Locate the cell with the specified text and output its (X, Y) center coordinate. 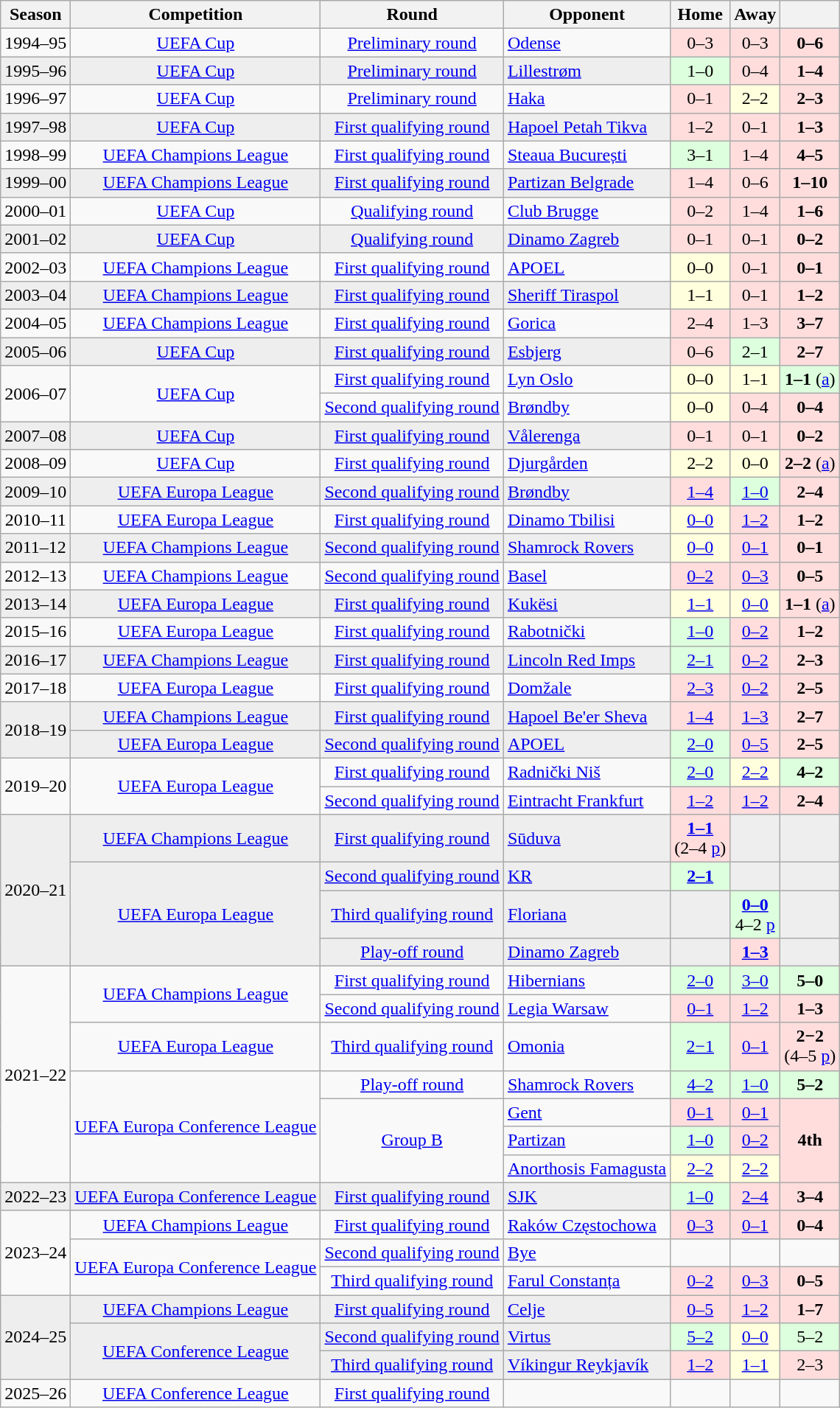
2002–03 (35, 267)
Opponent (587, 15)
1999–00 (35, 183)
1–7 (811, 1308)
Hapoel Petah Tikva (587, 127)
Legia Warsaw (587, 1008)
Steaua București (587, 155)
2005–06 (35, 352)
Lillestrøm (587, 71)
Raków Częstochowa (587, 1224)
Club Brugge (587, 211)
Esbjerg (587, 352)
2001–02 (35, 239)
1995–96 (35, 71)
Floriana (587, 914)
Víkingur Reykjavík (587, 1365)
Hibernians (587, 980)
2008–09 (35, 464)
Lincoln Red Imps (587, 660)
Dinamo Tbilisi (587, 520)
3–0 (755, 980)
1998–99 (35, 155)
Bye (587, 1252)
Radnički Niš (587, 772)
Vålerenga (587, 436)
Partizan (587, 1140)
2006–07 (35, 394)
Haka (587, 99)
3–7 (811, 323)
2015–16 (35, 632)
Farul Constanța (587, 1280)
2000–01 (35, 211)
Home (700, 15)
1994–95 (35, 43)
Away (755, 15)
2003–04 (35, 295)
Anorthosis Famagusta (587, 1168)
Hapoel Be'er Sheva (587, 716)
KR (587, 876)
Odense (587, 43)
Celje (587, 1308)
2004–05 (35, 323)
2−2 (4–5 p) (811, 1047)
Season (35, 15)
2012–13 (35, 576)
2013–14 (35, 604)
2−1 (700, 1047)
Eintracht Frankfurt (587, 800)
Lyn Oslo (587, 380)
2011–12 (35, 548)
Group B (412, 1140)
4th (811, 1140)
2018–19 (35, 730)
2022–23 (35, 1196)
Domžale (587, 688)
1996–97 (35, 99)
1–10 (811, 183)
1997–98 (35, 127)
Gent (587, 1112)
3–1 (700, 155)
2016–17 (35, 660)
Competition (196, 15)
Partizan Belgrade (587, 183)
3–4 (811, 1196)
Djurgården (587, 464)
1–1 (2–4 p) (700, 839)
5–0 (811, 980)
Rabotnički (587, 632)
Round (412, 15)
Gorica (587, 323)
2017–18 (35, 688)
Virtus (587, 1337)
2021–22 (35, 1075)
2019–20 (35, 786)
2023–24 (35, 1252)
Kukësi (587, 604)
2025–26 (35, 1393)
2–2 (a) (811, 464)
0–0 4–2 p (755, 914)
1–6 (811, 211)
2024–25 (35, 1336)
2007–08 (35, 436)
4–5 (811, 155)
2010–11 (35, 520)
2020–21 (35, 891)
Sūduva (587, 839)
2009–10 (35, 492)
Sheriff Tiraspol (587, 295)
SJK (587, 1196)
Omonia (587, 1047)
Basel (587, 576)
